Pinpoint the cell where the given text exists, returning its (x, y) midpoint coordinate. 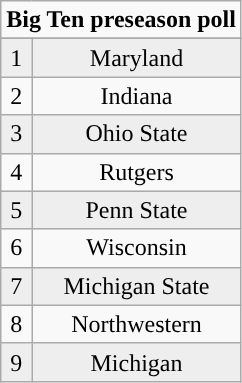
Penn State (137, 210)
4 (16, 172)
3 (16, 134)
5 (16, 210)
9 (16, 362)
Wisconsin (137, 248)
Rutgers (137, 172)
Michigan (137, 362)
Michigan State (137, 286)
7 (16, 286)
1 (16, 58)
Indiana (137, 96)
8 (16, 324)
Maryland (137, 58)
Big Ten preseason poll (122, 20)
2 (16, 96)
Ohio State (137, 134)
6 (16, 248)
Northwestern (137, 324)
